For the text-containing cell, return its midpoint in (X, Y) coordinate format. 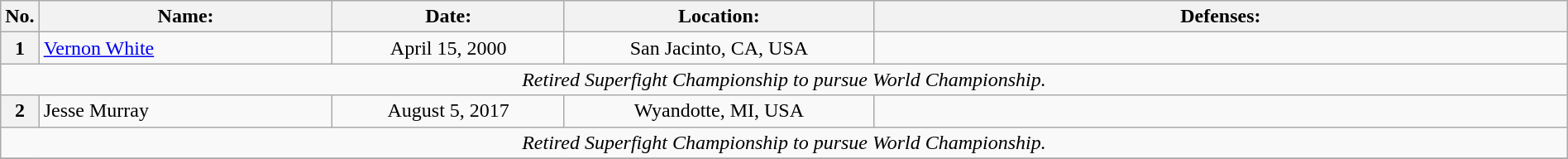
Jesse Murray (185, 111)
Location: (719, 17)
No. (20, 17)
San Jacinto, CA, USA (719, 48)
1 (20, 48)
Name: (185, 17)
Date: (448, 17)
August 5, 2017 (448, 111)
Defenses: (1221, 17)
2 (20, 111)
Wyandotte, MI, USA (719, 111)
April 15, 2000 (448, 48)
Vernon White (185, 48)
